For the text-containing cell, return its midpoint in (x, y) coordinate format. 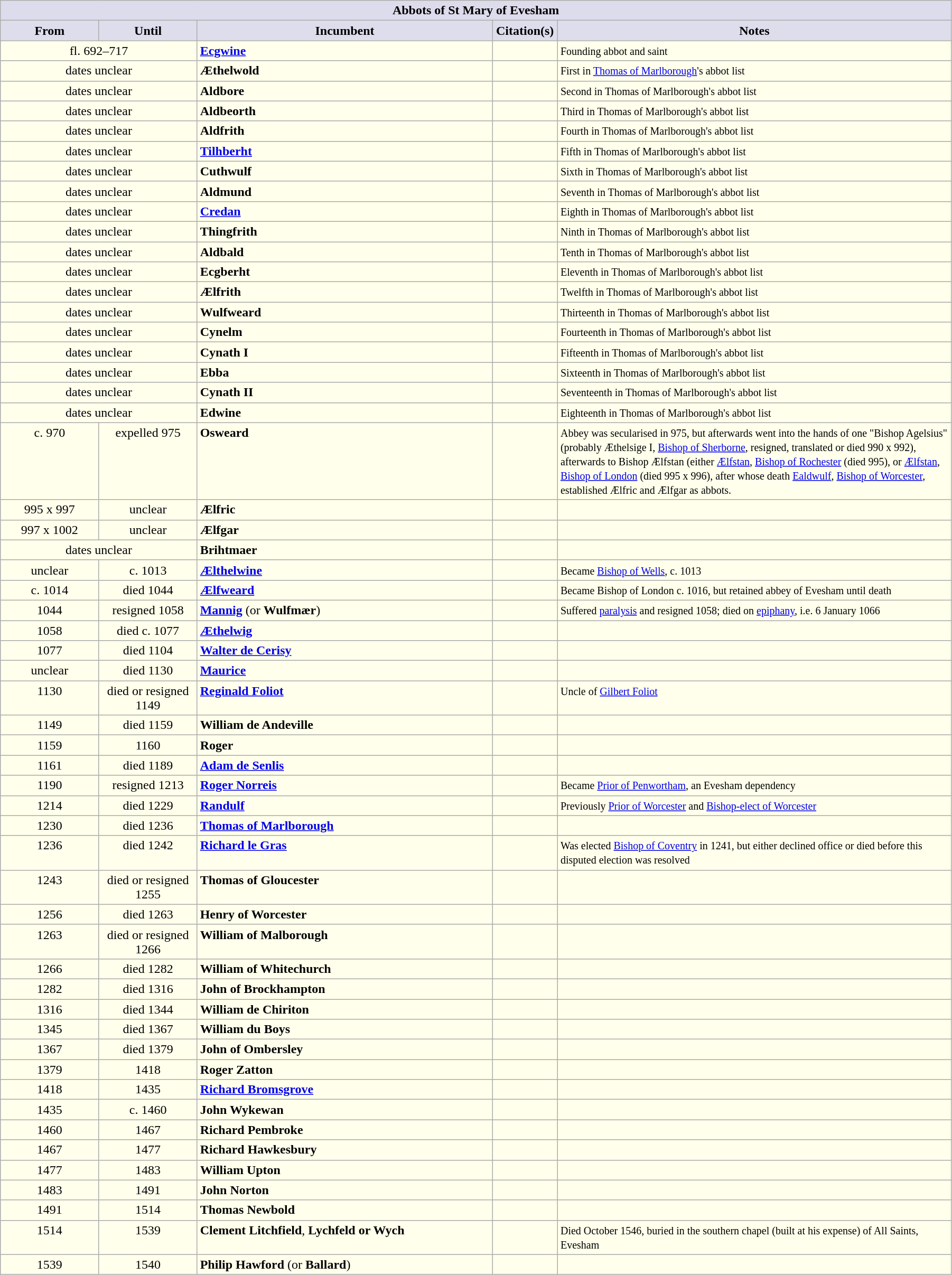
1266 (50, 969)
Aldbald (344, 252)
Walter de Cerisy (344, 651)
1159 (50, 745)
1316 (50, 1009)
John Wykewan (344, 1110)
Ælfrith (344, 292)
John of Ombersley (344, 1049)
Henry of Worcester (344, 914)
From (50, 31)
1160 (148, 745)
Died October 1546, buried in the southern chapel (built at his expense) of All Saints, Evesham (754, 1237)
Osweard (344, 461)
William of Whitechurch (344, 969)
Cuthwulf (344, 171)
Adam de Senlis (344, 765)
Until (148, 31)
Fourteenth in Thomas of Marlborough's abbot list (754, 332)
John of Brockhampton (344, 989)
Roger Norreis (344, 785)
died or resigned 1149 (148, 698)
Clement Litchfield, Lychfeld or Wych (344, 1237)
Ælfweard (344, 590)
1149 (50, 725)
995 x 997 (50, 510)
died 1104 (148, 651)
William Upton (344, 1170)
expelled 975 (148, 461)
died 1379 (148, 1049)
Richard Hawkesbury (344, 1150)
died 1242 (148, 852)
Became Bishop of London c. 1016, but retained abbey of Evesham until death (754, 590)
1190 (50, 785)
1282 (50, 989)
1058 (50, 630)
1540 (148, 1264)
William of Malborough (344, 941)
Thomas of Marlborough (344, 826)
Cynelm (344, 332)
Edwine (344, 412)
1367 (50, 1049)
Eighteenth in Thomas of Marlborough's abbot list (754, 412)
Ecgberht (344, 272)
Notes (754, 31)
1345 (50, 1029)
Ebba (344, 372)
1214 (50, 805)
Tilhberht (344, 151)
Randulf (344, 805)
fl. 692–717 (99, 51)
Aldmund (344, 191)
died 1344 (148, 1009)
died or resigned 1255 (148, 887)
Thomas of Gloucester (344, 887)
Fourth in Thomas of Marlborough's abbot list (754, 131)
1256 (50, 914)
c. 1014 (50, 590)
1236 (50, 852)
Thingfrith (344, 231)
Ninth in Thomas of Marlborough's abbot list (754, 231)
First in Thomas of Marlborough's abbot list (754, 71)
Aldfrith (344, 131)
died 1044 (148, 590)
1230 (50, 826)
Fifteenth in Thomas of Marlborough's abbot list (754, 352)
died 1236 (148, 826)
Abbots of St Mary of Evesham (476, 11)
Roger Zatton (344, 1070)
Became Bishop of Wells, c. 1013 (754, 570)
Æthelwold (344, 71)
Incumbent (344, 31)
Eighth in Thomas of Marlborough's abbot list (754, 211)
Roger (344, 745)
1460 (50, 1130)
Aldbeorth (344, 111)
Mannig (or Wulfmær) (344, 610)
Sixteenth in Thomas of Marlborough's abbot list (754, 372)
1243 (50, 887)
Cynath I (344, 352)
997 x 1002 (50, 530)
died 1159 (148, 725)
Brihtmaer (344, 550)
Seventh in Thomas of Marlborough's abbot list (754, 191)
resigned 1213 (148, 785)
1161 (50, 765)
c. 970 (50, 461)
Suffered paralysis and resigned 1058; died on epiphany, i.e. 6 January 1066 (754, 610)
Cynath II (344, 392)
died 1130 (148, 671)
1379 (50, 1070)
died or resigned 1266 (148, 941)
Founding abbot and saint (754, 51)
died 1263 (148, 914)
Ælfgar (344, 530)
resigned 1058 (148, 610)
William de Chiriton (344, 1009)
died 1367 (148, 1029)
1263 (50, 941)
Æthelwig (344, 630)
Eleventh in Thomas of Marlborough's abbot list (754, 272)
died c. 1077 (148, 630)
died 1229 (148, 805)
c. 1460 (148, 1110)
Credan (344, 211)
died 1189 (148, 765)
Thirteenth in Thomas of Marlborough's abbot list (754, 312)
William de Andeville (344, 725)
Became Prior of Penwortham, an Evesham dependency (754, 785)
Richard le Gras (344, 852)
Sixth in Thomas of Marlborough's abbot list (754, 171)
Citation(s) (525, 31)
John Norton (344, 1190)
Second in Thomas of Marlborough's abbot list (754, 91)
Seventeenth in Thomas of Marlborough's abbot list (754, 392)
Aldbore (344, 91)
died 1282 (148, 969)
Reginald Foliot (344, 698)
Maurice (344, 671)
William du Boys (344, 1029)
Ecgwine (344, 51)
1044 (50, 610)
Ælfric (344, 510)
Twelfth in Thomas of Marlborough's abbot list (754, 292)
Thomas Newbold (344, 1210)
Richard Pembroke (344, 1130)
Third in Thomas of Marlborough's abbot list (754, 111)
1130 (50, 698)
Fifth in Thomas of Marlborough's abbot list (754, 151)
Wulfweard (344, 312)
died 1316 (148, 989)
Philip Hawford (or Ballard) (344, 1264)
Was elected Bishop of Coventry in 1241, but either declined office or died before this disputed election was resolved (754, 852)
Ælthelwine (344, 570)
Richard Bromsgrove (344, 1090)
Tenth in Thomas of Marlborough's abbot list (754, 252)
c. 1013 (148, 570)
Previously Prior of Worcester and Bishop-elect of Worcester (754, 805)
1077 (50, 651)
Uncle of Gilbert Foliot (754, 698)
